Determine the (X, Y) coordinate at the center of the cell enclosing the given text.  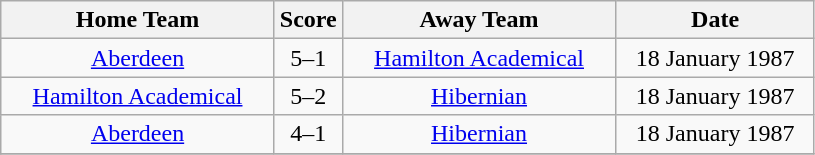
4–1 (308, 134)
5–2 (308, 96)
Home Team (138, 20)
Date (716, 20)
Score (308, 20)
Away Team (479, 20)
5–1 (308, 58)
